Pinpoint the cell where the given text exists, returning its (x, y) midpoint coordinate. 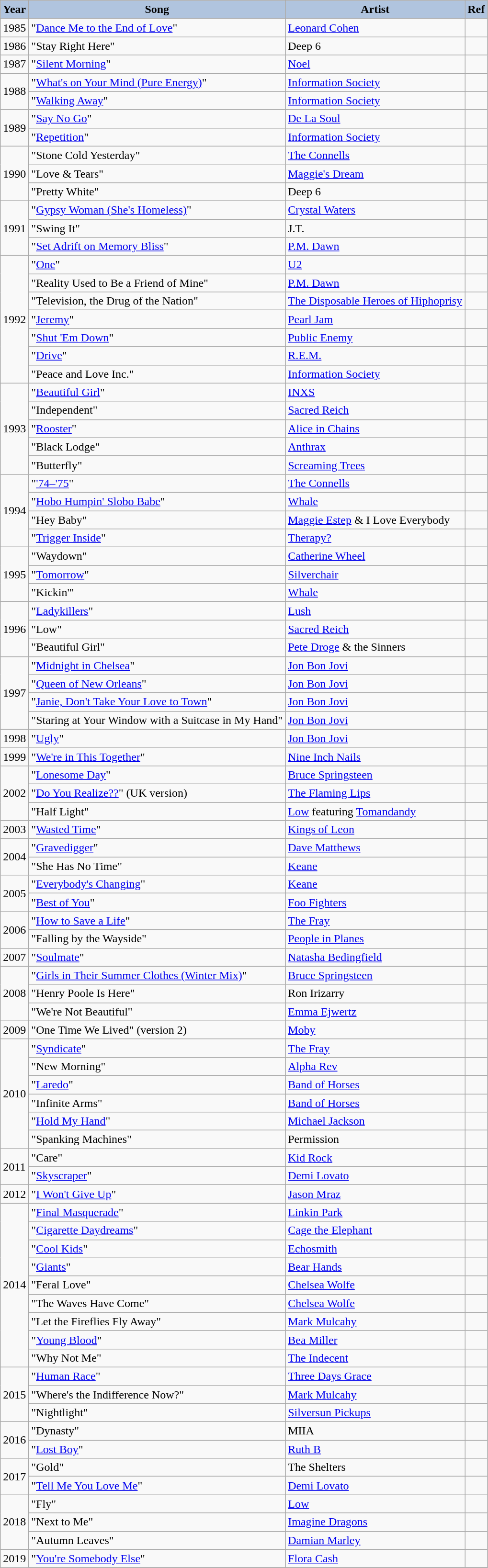
"Skyscraper" (157, 1176)
"Giants" (157, 1267)
"Care" (157, 1158)
1995 (14, 575)
"Pretty White" (157, 192)
"Tell Me You Love Me" (157, 1486)
Damian Marley (375, 1540)
People in Planes (375, 939)
2010 (14, 1094)
1987 (14, 64)
"Gold" (157, 1467)
"Television, the Drug of the Nation" (157, 301)
De La Soul (375, 119)
Silverchair (375, 575)
"Do You Realize??" (UK version) (157, 793)
2019 (14, 1558)
"One" (157, 265)
Maggie's Dream (375, 173)
"Why Not Me" (157, 1358)
"Independent" (157, 410)
"Silent Morning" (157, 64)
Dave Matthews (375, 848)
Imagine Dragons (375, 1522)
Year (14, 10)
Crystal Waters (375, 210)
"Hobo Humpin' Slobo Babe" (157, 501)
"Drive" (157, 356)
1991 (14, 228)
Low (375, 1504)
"Cigarette Daydreams" (157, 1230)
1990 (14, 173)
Low featuring Tomandandy (375, 812)
1993 (14, 429)
Alice in Chains (375, 429)
"One Time We Lived" (version 2) (157, 1030)
2018 (14, 1522)
Kid Rock (375, 1158)
Pearl Jam (375, 319)
Screaming Trees (375, 465)
"Peace and Love Inc." (157, 374)
Foo Fighters (375, 902)
2017 (14, 1477)
MIIA (375, 1431)
Bear Hands (375, 1267)
1998 (14, 738)
"Stone Cold Yesterday" (157, 155)
"Final Masquerade" (157, 1212)
2014 (14, 1285)
Linkin Park (375, 1212)
Song (157, 10)
"Syndicate" (157, 1048)
2006 (14, 930)
"Love & Tears" (157, 173)
"Fly" (157, 1504)
"Say No Go" (157, 119)
Cage the Elephant (375, 1230)
"Set Adrift on Memory Bliss" (157, 247)
1999 (14, 756)
"How to Save a Life" (157, 921)
Ruth B (375, 1449)
"Falling by the Wayside" (157, 939)
2008 (14, 993)
"You're Somebody Else" (157, 1558)
"Swing It" (157, 228)
"Henry Poole Is Here" (157, 993)
"Human Race" (157, 1376)
"Repetition" (157, 137)
Pete Droge & the Sinners (375, 647)
Three Days Grace (375, 1376)
"Lost Boy" (157, 1449)
Noel (375, 64)
Flora Cash (375, 1558)
Echosmith (375, 1249)
"Trigger Inside" (157, 538)
1988 (14, 91)
Silversun Pickups (375, 1413)
Natasha Bedingfield (375, 957)
"Gypsy Woman (She's Homeless)" (157, 210)
"Reality Used to Be a Friend of Mine" (157, 283)
"Let the Fireflies Fly Away" (157, 1321)
1985 (14, 28)
"Shut 'Em Down" (157, 338)
1994 (14, 510)
"Half Light" (157, 812)
Permission (375, 1139)
"Ladykillers" (157, 611)
Ref (476, 10)
"Dance Me to the End of Love" (157, 28)
"Jeremy" (157, 319)
"Infinite Arms" (157, 1103)
2002 (14, 793)
"Gravedigger" (157, 848)
INXS (375, 392)
2015 (14, 1394)
"Black Lodge" (157, 447)
Kings of Leon (375, 830)
2005 (14, 893)
Moby (375, 1030)
The Indecent (375, 1358)
"Stay Right Here" (157, 46)
Alpha Rev (375, 1066)
"Cool Kids" (157, 1249)
"Staring at Your Window with a Suitcase in My Hand" (157, 720)
"Tomorrow" (157, 575)
"Everybody's Changing" (157, 884)
Ron Irizarry (375, 993)
The Shelters (375, 1467)
R.E.M. (375, 356)
"The Waves Have Come" (157, 1303)
"We're in This Together" (157, 756)
"Soulmate" (157, 957)
1996 (14, 629)
2012 (14, 1194)
"She Has No Time" (157, 866)
"Rooster" (157, 429)
"What's on Your Mind (Pure Energy)" (157, 82)
"Young Blood" (157, 1340)
2016 (14, 1440)
"We're Not Beautiful" (157, 1012)
"I Won't Give Up" (157, 1194)
U2 (375, 265)
Emma Ejwertz (375, 1012)
"Ugly" (157, 738)
"Midnight in Chelsea" (157, 666)
2003 (14, 830)
Anthrax (375, 447)
"Queen of New Orleans" (157, 684)
"Janie, Don't Take Your Love to Town" (157, 702)
"Butterfly" (157, 465)
"Feral Love" (157, 1285)
Michael Jackson (375, 1121)
"Lonesome Day" (157, 775)
"Where's the Indifference Now?" (157, 1395)
Leonard Cohen (375, 28)
1986 (14, 46)
Artist (375, 10)
2007 (14, 957)
The Flaming Lips (375, 793)
"Best of You" (157, 902)
"Spanking Machines" (157, 1139)
1992 (14, 319)
Bea Miller (375, 1340)
Therapy? (375, 538)
"Waydown" (157, 556)
"Girls in Their Summer Clothes (Winter Mix)" (157, 975)
Public Enemy (375, 338)
2004 (14, 857)
"'74–'75" (157, 483)
"Walking Away" (157, 101)
"Autumn Leaves" (157, 1540)
"Next to Me" (157, 1522)
Nine Inch Nails (375, 756)
"Hey Baby" (157, 519)
2009 (14, 1030)
"Dynasty" (157, 1431)
Catherine Wheel (375, 556)
1997 (14, 693)
"Hold My Hand" (157, 1121)
"Wasted Time" (157, 830)
"Kickin'" (157, 593)
"Low" (157, 629)
1989 (14, 128)
Maggie Estep & I Love Everybody (375, 519)
"New Morning" (157, 1066)
"Nightlight" (157, 1413)
2011 (14, 1167)
"Laredo" (157, 1084)
Jason Mraz (375, 1194)
The Disposable Heroes of Hiphoprisy (375, 301)
Lush (375, 611)
J.T. (375, 228)
